From the cell containing the given text, extract its center point as [X, Y] coordinate. 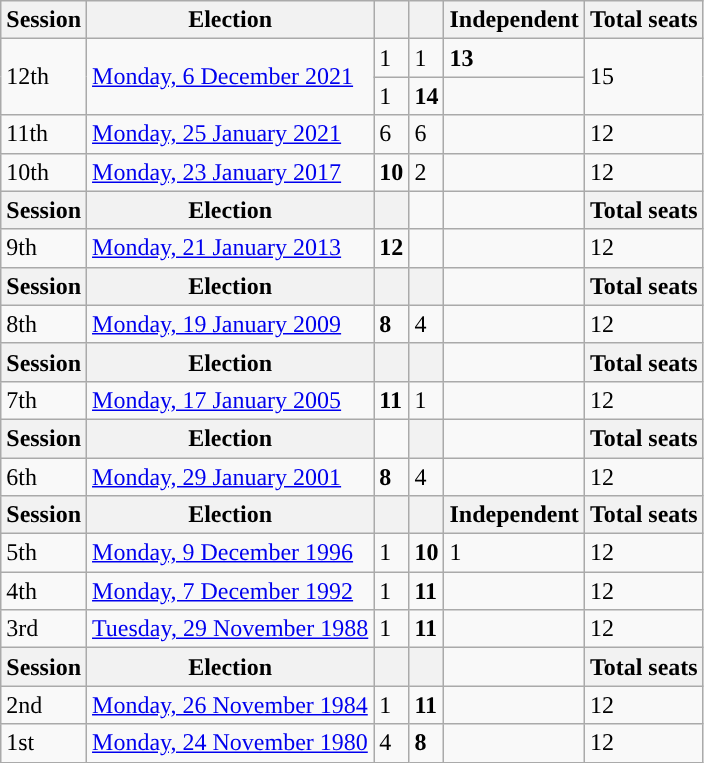
Monday, 29 January 2001 [230, 477]
Monday, 21 January 2013 [230, 248]
8th [44, 324]
Monday, 25 January 2021 [230, 134]
Monday, 26 November 1984 [230, 705]
15 [644, 77]
4th [44, 591]
Monday, 19 January 2009 [230, 324]
2 [426, 172]
14 [426, 96]
2nd [44, 705]
Monday, 7 December 1992 [230, 591]
Monday, 17 January 2005 [230, 400]
5th [44, 553]
12th [44, 77]
Monday, 24 November 1980 [230, 743]
7th [44, 400]
9th [44, 248]
13 [514, 58]
Monday, 6 December 2021 [230, 77]
Monday, 9 December 1996 [230, 553]
Tuesday, 29 November 1988 [230, 629]
3rd [44, 629]
6th [44, 477]
1st [44, 743]
10th [44, 172]
11th [44, 134]
Monday, 23 January 2017 [230, 172]
